Locate the cell with the specified text and output its (X, Y) center coordinate. 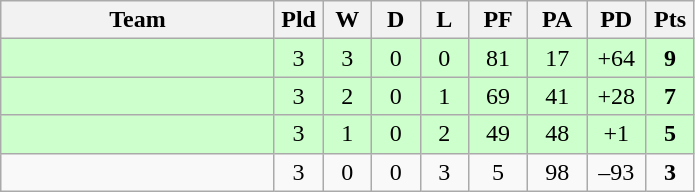
81 (498, 58)
Pld (298, 20)
+1 (616, 134)
+64 (616, 58)
69 (498, 96)
+28 (616, 96)
PF (498, 20)
41 (558, 96)
W (348, 20)
PD (616, 20)
7 (670, 96)
48 (558, 134)
D (396, 20)
49 (498, 134)
–93 (616, 172)
L (444, 20)
9 (670, 58)
Team (138, 20)
98 (558, 172)
PA (558, 20)
17 (558, 58)
Pts (670, 20)
